Return the [X, Y] coordinate for the center point of the cell that contains the specified text.  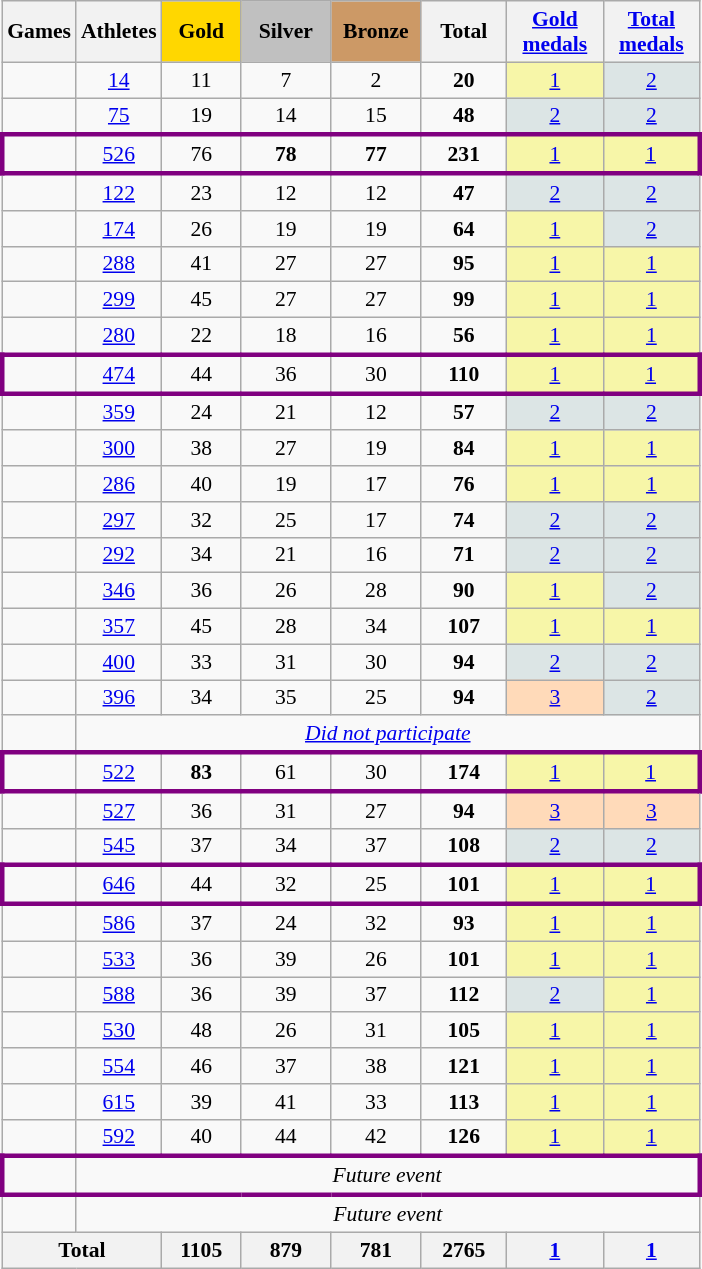
Total medals [652, 32]
105 [464, 1031]
Silver [286, 32]
57 [464, 412]
299 [119, 300]
346 [119, 591]
Gold [202, 32]
586 [119, 922]
99 [464, 300]
122 [119, 192]
23 [202, 192]
11 [202, 80]
1105 [202, 1250]
292 [119, 555]
545 [119, 846]
231 [464, 154]
74 [464, 520]
554 [119, 1066]
22 [202, 336]
474 [119, 374]
46 [202, 1066]
526 [119, 154]
288 [119, 264]
297 [119, 520]
Bronze [376, 32]
95 [464, 264]
280 [119, 336]
93 [464, 922]
42 [376, 1138]
Games [39, 32]
35 [286, 698]
592 [119, 1138]
7 [286, 80]
78 [286, 154]
Athletes [119, 32]
83 [202, 772]
18 [286, 336]
84 [464, 449]
615 [119, 1102]
112 [464, 995]
2765 [464, 1250]
286 [119, 484]
77 [376, 154]
527 [119, 810]
533 [119, 959]
126 [464, 1138]
588 [119, 995]
64 [464, 229]
Gold medals [556, 32]
107 [464, 627]
110 [464, 374]
75 [119, 116]
20 [464, 80]
781 [376, 1250]
Did not participate [388, 734]
47 [464, 192]
15 [376, 116]
646 [119, 886]
121 [464, 1066]
61 [286, 772]
530 [119, 1031]
879 [286, 1250]
71 [464, 555]
400 [119, 662]
522 [119, 772]
113 [464, 1102]
359 [119, 412]
56 [464, 336]
300 [119, 449]
357 [119, 627]
108 [464, 846]
396 [119, 698]
90 [464, 591]
